Search for the cell housing the specified text and yield its (x, y) center coordinate. 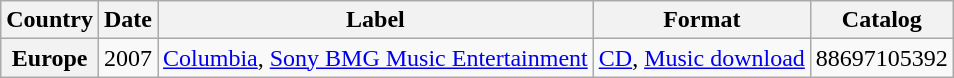
88697105392 (882, 58)
CD, Music download (702, 58)
Catalog (882, 20)
Europe (50, 58)
Label (376, 20)
Date (128, 20)
Columbia, Sony BMG Music Entertainment (376, 58)
Format (702, 20)
2007 (128, 58)
Country (50, 20)
